From the cell containing the given text, extract its center point as [X, Y] coordinate. 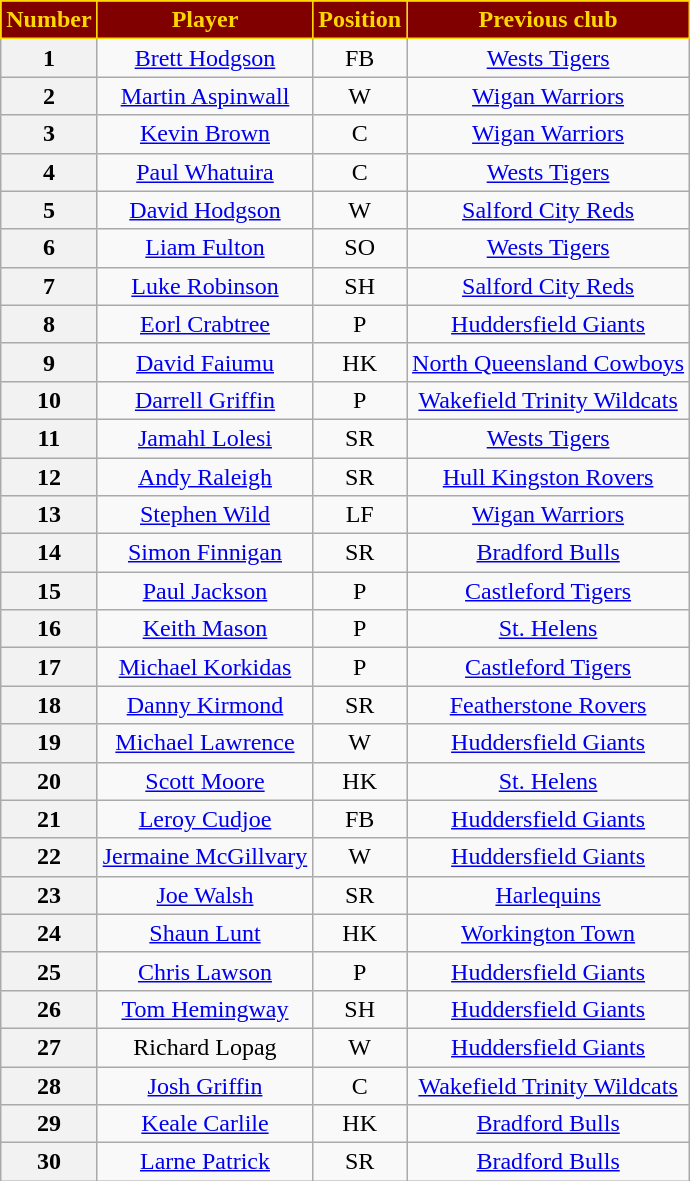
Paul Jackson [205, 591]
Featherstone Rovers [548, 705]
Paul Whatuira [205, 172]
23 [49, 895]
27 [49, 1047]
21 [49, 819]
David Hodgson [205, 210]
17 [49, 667]
SO [360, 248]
David Faiumu [205, 362]
North Queensland Cowboys [548, 362]
4 [49, 172]
3 [49, 134]
Stephen Wild [205, 515]
Tom Hemingway [205, 1009]
12 [49, 477]
6 [49, 248]
Joe Walsh [205, 895]
22 [49, 857]
Jamahl Lolesi [205, 438]
15 [49, 591]
25 [49, 971]
Brett Hodgson [205, 58]
29 [49, 1124]
19 [49, 743]
1 [49, 58]
Harlequins [548, 895]
Hull Kingston Rovers [548, 477]
20 [49, 781]
9 [49, 362]
2 [49, 96]
14 [49, 553]
Jermaine McGillvary [205, 857]
Liam Fulton [205, 248]
Shaun Lunt [205, 933]
30 [49, 1162]
Michael Korkidas [205, 667]
8 [49, 324]
24 [49, 933]
5 [49, 210]
Larne Patrick [205, 1162]
Keale Carlile [205, 1124]
Chris Lawson [205, 971]
Scott Moore [205, 781]
Danny Kirmond [205, 705]
Leroy Cudjoe [205, 819]
18 [49, 705]
Simon Finnigan [205, 553]
13 [49, 515]
Workington Town [548, 933]
Martin Aspinwall [205, 96]
Number [49, 20]
Josh Griffin [205, 1085]
Richard Lopag [205, 1047]
Darrell Griffin [205, 400]
Eorl Crabtree [205, 324]
Michael Lawrence [205, 743]
Andy Raleigh [205, 477]
26 [49, 1009]
Player [205, 20]
7 [49, 286]
11 [49, 438]
Position [360, 20]
16 [49, 629]
Keith Mason [205, 629]
28 [49, 1085]
Kevin Brown [205, 134]
10 [49, 400]
Luke Robinson [205, 286]
LF [360, 515]
Previous club [548, 20]
